Determine the (X, Y) coordinate at the center of the cell enclosing the given text.  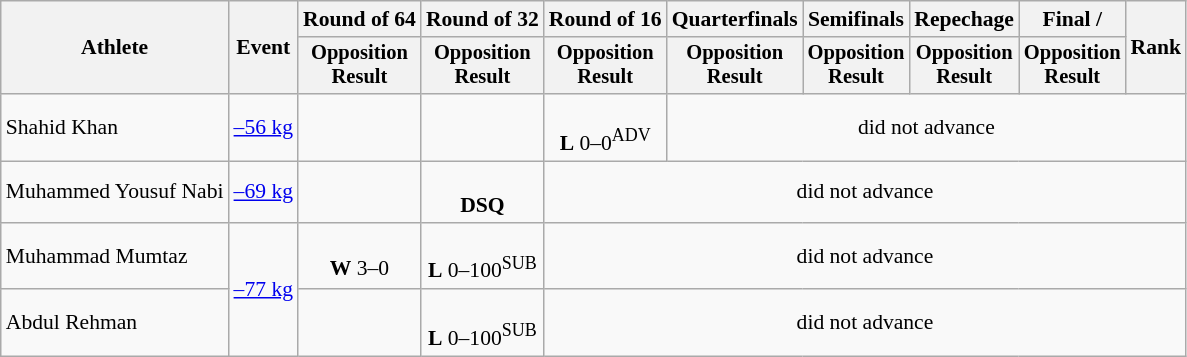
Repechage (964, 19)
Round of 16 (606, 19)
Semifinals (856, 19)
–56 kg (264, 128)
Abdul Rehman (115, 322)
–77 kg (264, 289)
W 3–0 (360, 256)
Muhammad Mumtaz (115, 256)
Round of 64 (360, 19)
Muhammed Yousuf Nabi (115, 192)
Final / (1072, 19)
–69 kg (264, 192)
L 0–0ADV (606, 128)
Rank (1156, 48)
Event (264, 48)
Quarterfinals (735, 19)
Shahid Khan (115, 128)
Round of 32 (482, 19)
DSQ (482, 192)
Athlete (115, 48)
